Find where the given text appears and provide that cell's center as (x, y) coordinate. 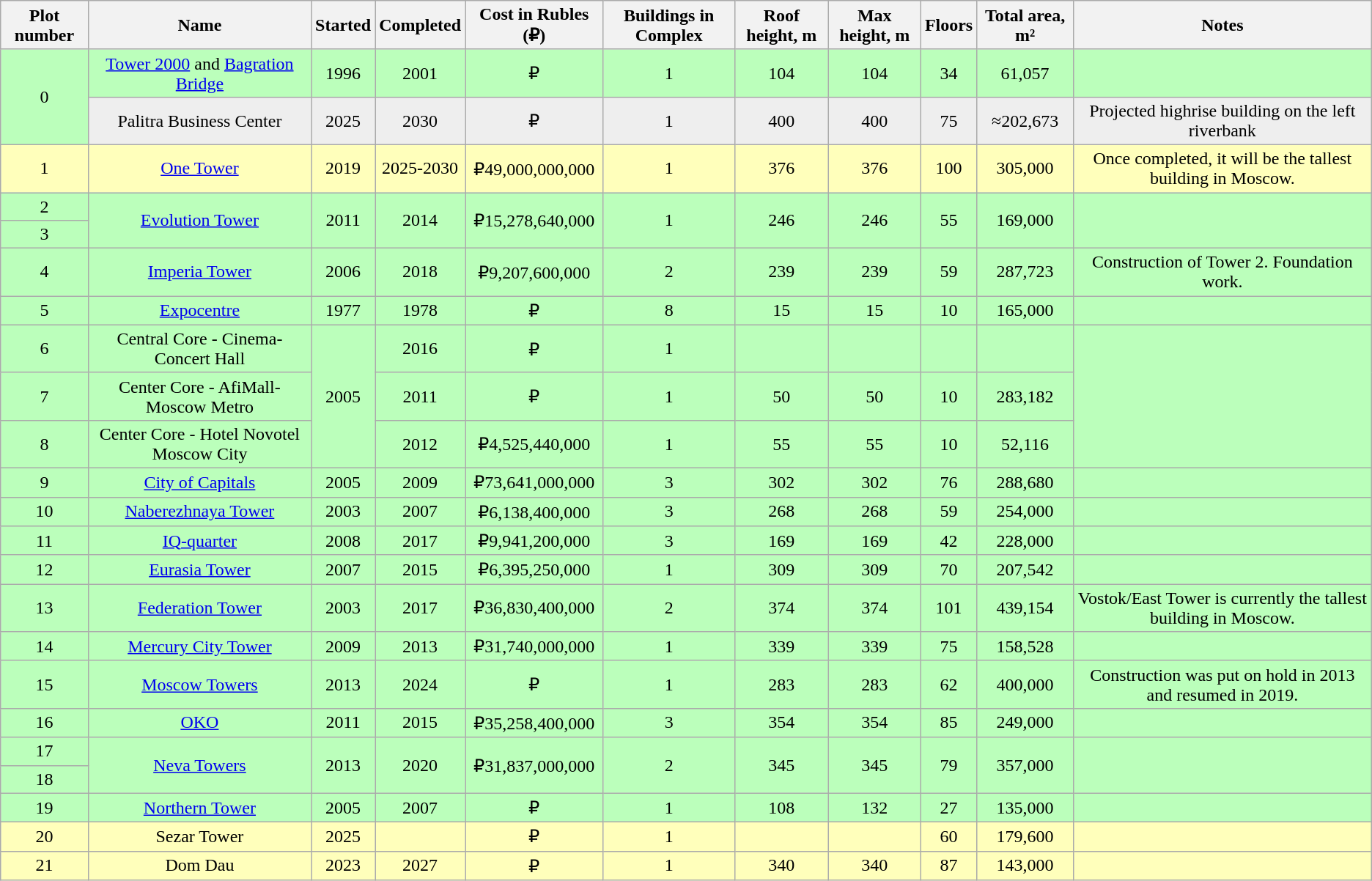
254,000 (1025, 512)
158,528 (1025, 646)
42 (948, 541)
Central Core - Cinema-Concert Hall (199, 349)
439,154 (1025, 608)
2012 (421, 444)
Center Core - Hotel Novotel Moscow City (199, 444)
87 (948, 866)
13 (45, 608)
Tower 2000 and Bagration Bridge (199, 73)
Northern Tower (199, 808)
9 (45, 482)
Buildings in Complex (669, 25)
Name (199, 25)
2024 (421, 685)
61,057 (1025, 73)
Mercury City Tower (199, 646)
Center Core - AfiMall-Moscow Metro (199, 396)
76 (948, 482)
2018 (421, 273)
₽31,740,000,000 (534, 646)
IQ-quarter (199, 541)
2023 (343, 866)
62 (948, 685)
19 (45, 808)
₽35,258,400,000 (534, 723)
305,000 (1025, 169)
Roof height, m (781, 25)
Completed (421, 25)
Total area, m² (1025, 25)
₽36,830,400,000 (534, 608)
₽6,138,400,000 (534, 512)
2016 (421, 349)
79 (948, 765)
143,000 (1025, 866)
Expocentre (199, 311)
1978 (421, 311)
357,000 (1025, 765)
11 (45, 541)
Sezar Tower (199, 837)
14 (45, 646)
Moscow Towers (199, 685)
₽4,525,440,000 (534, 444)
Vostok/East Tower is currently the tallest building in Moscow. (1222, 608)
179,600 (1025, 837)
Plot number (45, 25)
Neva Towers (199, 765)
135,000 (1025, 808)
207,542 (1025, 569)
52,116 (1025, 444)
60 (948, 837)
Evolution Tower (199, 220)
6 (45, 349)
2030 (421, 120)
≈202,673 (1025, 120)
Naberezhnaya Tower (199, 512)
₽49,000,000,000 (534, 169)
₽31,837,000,000 (534, 765)
283,182 (1025, 396)
169,000 (1025, 220)
27 (948, 808)
Federation Tower (199, 608)
Palitra Business Center (199, 120)
400,000 (1025, 685)
2019 (343, 169)
18 (45, 779)
7 (45, 396)
One Tower (199, 169)
249,000 (1025, 723)
16 (45, 723)
Max height, m (874, 25)
₽6,395,250,000 (534, 569)
2027 (421, 866)
1977 (343, 311)
100 (948, 169)
₽15,278,640,000 (534, 220)
Eurasia Tower (199, 569)
287,723 (1025, 273)
34 (948, 73)
Cost in Rubles (₽) (534, 25)
4 (45, 273)
85 (948, 723)
2025-2030 (421, 169)
OKO (199, 723)
5 (45, 311)
City of Capitals (199, 482)
132 (874, 808)
Projected highrise building on the left riverbank (1222, 120)
288,680 (1025, 482)
Construction was put on hold in 2013 and resumed in 2019. (1222, 685)
Floors (948, 25)
Started (343, 25)
Imperia Tower (199, 273)
2001 (421, 73)
Notes (1222, 25)
70 (948, 569)
101 (948, 608)
₽73,641,000,000 (534, 482)
1996 (343, 73)
17 (45, 751)
165,000 (1025, 311)
2006 (343, 273)
20 (45, 837)
₽9,207,600,000 (534, 273)
108 (781, 808)
2008 (343, 541)
2014 (421, 220)
2020 (421, 765)
12 (45, 569)
21 (45, 866)
Dom Dau (199, 866)
228,000 (1025, 541)
0 (45, 97)
Once completed, it will be the tallest building in Moscow. (1222, 169)
₽9,941,200,000 (534, 541)
Construction of Tower 2. Foundation work. (1222, 273)
